For the text-containing cell, return its midpoint in [x, y] coordinate format. 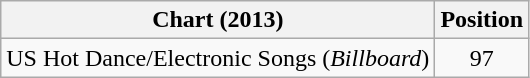
97 [482, 58]
Chart (2013) [218, 20]
Position [482, 20]
US Hot Dance/Electronic Songs (Billboard) [218, 58]
